Scan for the cell matching the given text and deliver its (X, Y) coordinate at center. 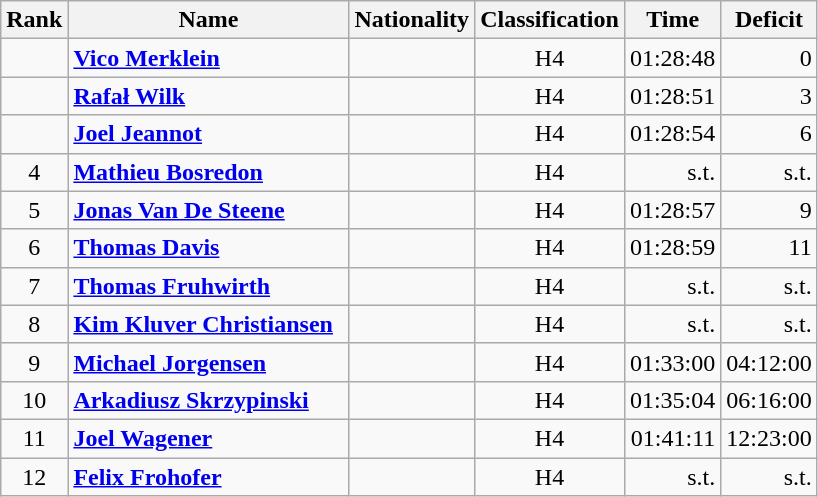
01:28:59 (672, 248)
4 (34, 172)
Deficit (769, 20)
10 (34, 400)
Arkadiusz Skrzypinski (208, 400)
Classification (550, 20)
Felix Frohofer (208, 477)
01:35:04 (672, 400)
01:28:51 (672, 96)
04:12:00 (769, 362)
01:28:57 (672, 210)
01:28:54 (672, 134)
01:41:11 (672, 438)
Michael Jorgensen (208, 362)
12 (34, 477)
Joel Jeannot (208, 134)
Thomas Fruhwirth (208, 286)
Rank (34, 20)
Vico Merklein (208, 58)
Name (208, 20)
Joel Wagener (208, 438)
5 (34, 210)
3 (769, 96)
Kim Kluver Christiansen (208, 324)
12:23:00 (769, 438)
Mathieu Bosredon (208, 172)
01:33:00 (672, 362)
06:16:00 (769, 400)
01:28:48 (672, 58)
Time (672, 20)
Jonas Van De Steene (208, 210)
Rafał Wilk (208, 96)
Thomas Davis (208, 248)
8 (34, 324)
0 (769, 58)
7 (34, 286)
Nationality (412, 20)
